Locate the cell with the specified text and output its [x, y] center coordinate. 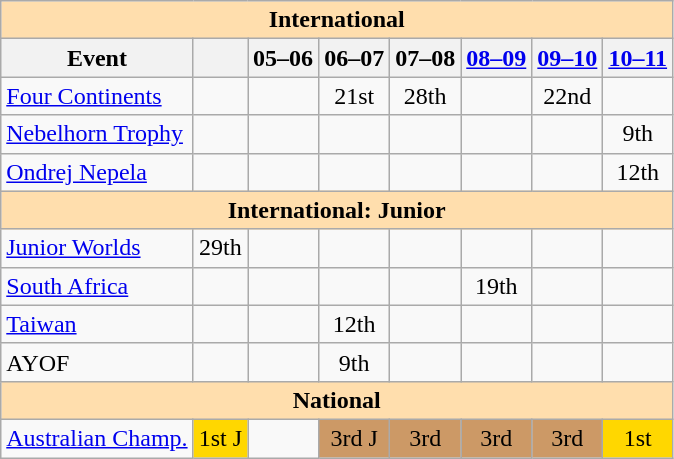
07–08 [426, 58]
29th [220, 248]
South Africa [97, 286]
06–07 [354, 58]
Nebelhorn Trophy [97, 134]
Taiwan [97, 324]
Ondrej Nepela [97, 172]
Event [97, 58]
21st [354, 96]
10–11 [638, 58]
AYOF [97, 362]
19th [496, 286]
Australian Champ. [97, 438]
International: Junior [337, 210]
09–10 [568, 58]
Junior Worlds [97, 248]
1st J [220, 438]
28th [426, 96]
3rd J [354, 438]
International [337, 20]
05–06 [284, 58]
22nd [568, 96]
National [337, 400]
Four Continents [97, 96]
08–09 [496, 58]
1st [638, 438]
